Capture the cell that displays the provided text and extract its (x, y) central coordinate. 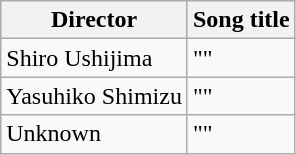
Song title (241, 20)
Director (94, 20)
Shiro Ushijima (94, 58)
Yasuhiko Shimizu (94, 96)
Unknown (94, 134)
